Output the (X, Y) coordinate of the center of the cell containing the given text.  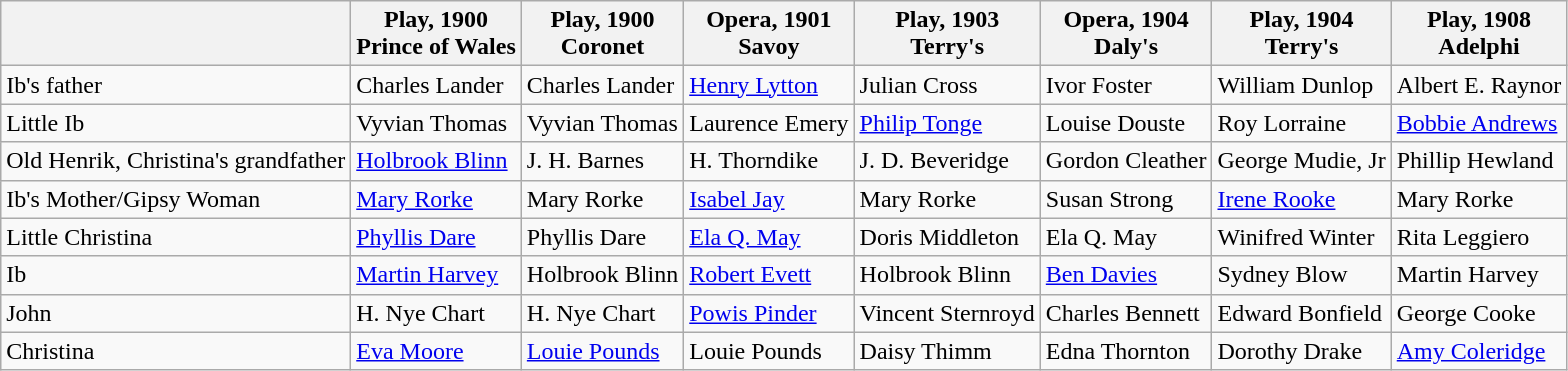
Powis Pinder (769, 313)
Winifred Winter (1302, 237)
Edna Thornton (1126, 351)
Rita Leggiero (1479, 237)
Eva Moore (436, 351)
Ivor Foster (1126, 85)
Little Ib (176, 123)
Louise Douste (1126, 123)
Philip Tonge (947, 123)
Bobbie Andrews (1479, 123)
H. Thorndike (769, 161)
Susan Strong (1126, 199)
Albert E. Raynor (1479, 85)
Robert Evett (769, 275)
Daisy Thimm (947, 351)
Christina (176, 351)
John (176, 313)
Ib's father (176, 85)
Amy Coleridge (1479, 351)
William Dunlop (1302, 85)
Doris Middleton (947, 237)
Vincent Sternroyd (947, 313)
Play, 1900Coronet (602, 34)
Isabel Jay (769, 199)
Opera, 1904Daly's (1126, 34)
Old Henrik, Christina's grandfather (176, 161)
J. D. Beveridge (947, 161)
Opera, 1901Savoy (769, 34)
Ben Davies (1126, 275)
Ib's Mother/Gipsy Woman (176, 199)
Sydney Blow (1302, 275)
Gordon Cleather (1126, 161)
Play, 1904Terry's (1302, 34)
Dorothy Drake (1302, 351)
Edward Bonfield (1302, 313)
Charles Bennett (1126, 313)
Julian Cross (947, 85)
Roy Lorraine (1302, 123)
Ib (176, 275)
Play, 1908Adelphi (1479, 34)
J. H. Barnes (602, 161)
Little Christina (176, 237)
Play, 1903Terry's (947, 34)
Henry Lytton (769, 85)
George Cooke (1479, 313)
Play, 1900Prince of Wales (436, 34)
Phillip Hewland (1479, 161)
George Mudie, Jr (1302, 161)
Irene Rooke (1302, 199)
Laurence Emery (769, 123)
